Pinpoint the cell where the given text exists, returning its (x, y) midpoint coordinate. 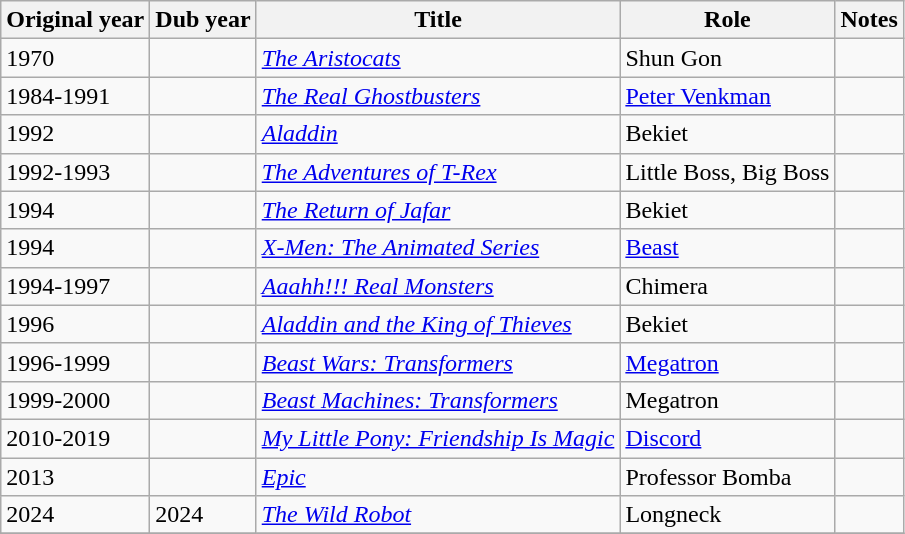
Aladdin (438, 134)
Professor Bomba (728, 477)
Aaahh!!! Real Monsters (438, 286)
Peter Venkman (728, 96)
Role (728, 20)
1996 (76, 324)
Longneck (728, 515)
Little Boss, Big Boss (728, 172)
The Real Ghostbusters (438, 96)
Chimera (728, 286)
The Adventures of T-Rex (438, 172)
Notes (869, 20)
1996-1999 (76, 362)
Aladdin and the King of Thieves (438, 324)
Beast (728, 248)
The Wild Robot (438, 515)
Epic (438, 477)
1992-1993 (76, 172)
Beast Wars: Transformers (438, 362)
1970 (76, 58)
1994-1997 (76, 286)
Dub year (203, 20)
The Aristocats (438, 58)
Discord (728, 438)
2010-2019 (76, 438)
2013 (76, 477)
The Return of Jafar (438, 210)
1999-2000 (76, 400)
1984-1991 (76, 96)
Shun Gon (728, 58)
Title (438, 20)
My Little Pony: Friendship Is Magic (438, 438)
1992 (76, 134)
Beast Machines: Transformers (438, 400)
X-Men: The Animated Series (438, 248)
Original year (76, 20)
